Extract the [x, y] coordinate from the center of the cell holding the provided text.  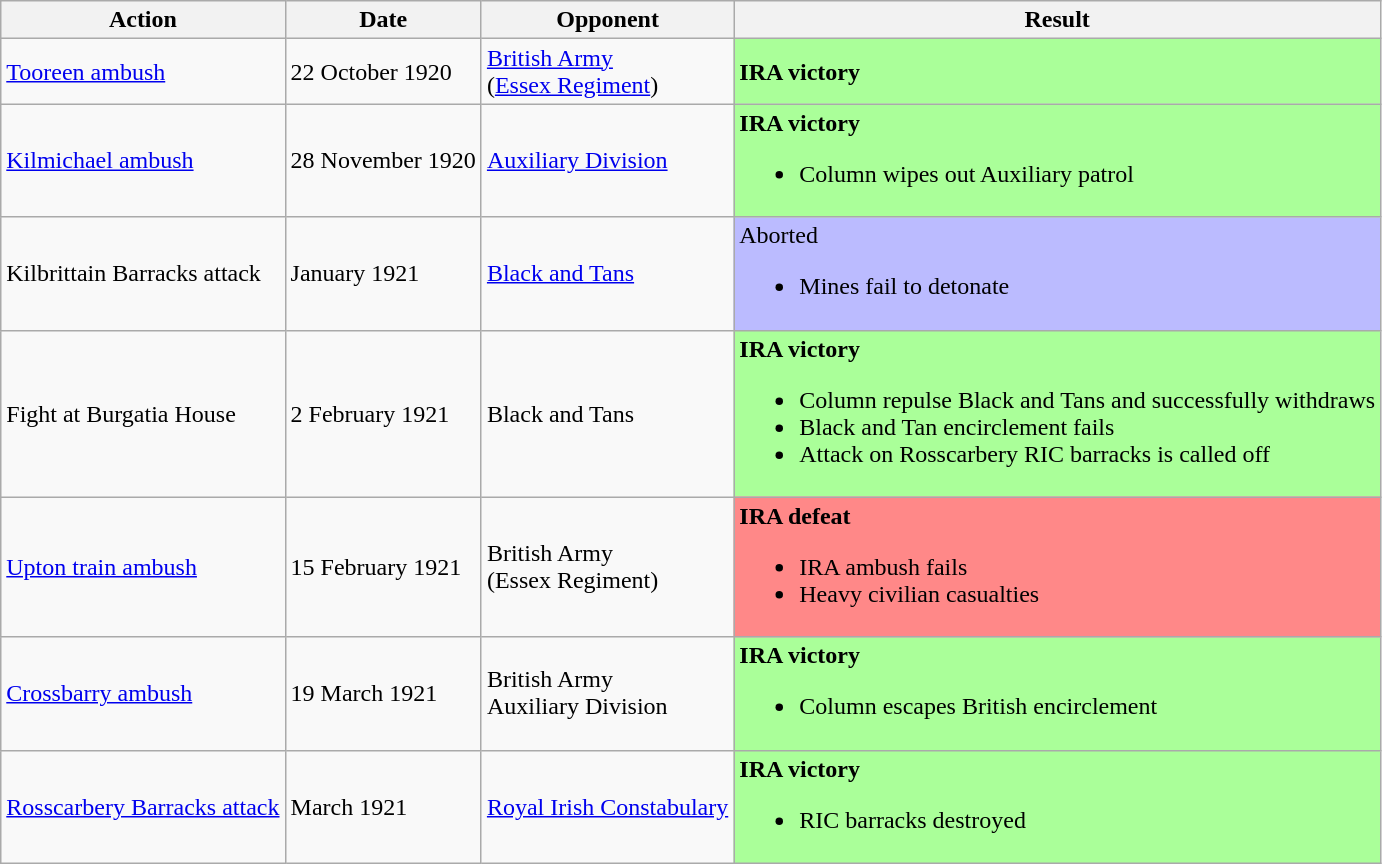
Action [143, 20]
Date [383, 20]
Upton train ambush [143, 567]
IRA victoryColumn escapes British encirclement [1058, 694]
Opponent [607, 20]
Kilmichael ambush [143, 160]
Kilbrittain Barracks attack [143, 274]
Result [1058, 20]
IRA victoryColumn wipes out Auxiliary patrol [1058, 160]
22 October 1920 [383, 72]
19 March 1921 [383, 694]
IRA defeatIRA ambush failsHeavy civilian casualties [1058, 567]
British ArmyAuxiliary Division [607, 694]
Rosscarbery Barracks attack [143, 806]
AbortedMines fail to detonate [1058, 274]
IRA victoryRIC barracks destroyed [1058, 806]
Tooreen ambush [143, 72]
2 February 1921 [383, 414]
March 1921 [383, 806]
January 1921 [383, 274]
Auxiliary Division [607, 160]
28 November 1920 [383, 160]
IRA victory [1058, 72]
Royal Irish Constabulary [607, 806]
IRA victoryColumn repulse Black and Tans and successfully withdrawsBlack and Tan encirclement failsAttack on Rosscarbery RIC barracks is called off [1058, 414]
15 February 1921 [383, 567]
Crossbarry ambush [143, 694]
Fight at Burgatia House [143, 414]
